Scan for the cell matching the given text and deliver its [X, Y] coordinate at center. 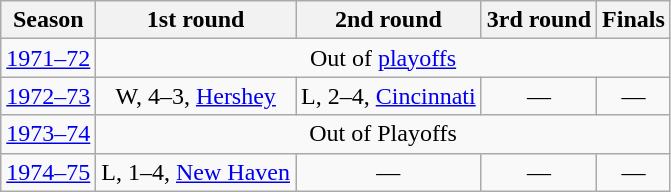
Season [48, 20]
1973–74 [48, 134]
W, 4–3, Hershey [196, 96]
1st round [196, 20]
1971–72 [48, 58]
Finals [634, 20]
3rd round [538, 20]
Out of Playoffs [383, 134]
Out of playoffs [383, 58]
L, 1–4, New Haven [196, 172]
1974–75 [48, 172]
L, 2–4, Cincinnati [389, 96]
2nd round [389, 20]
1972–73 [48, 96]
